Pinpoint the cell where the given text exists, returning its [x, y] midpoint coordinate. 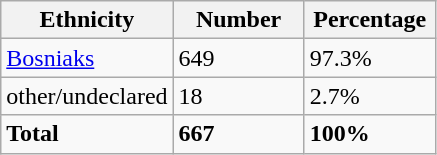
Total [87, 134]
2.7% [370, 96]
Percentage [370, 20]
Bosniaks [87, 58]
649 [238, 58]
18 [238, 96]
100% [370, 134]
Number [238, 20]
Ethnicity [87, 20]
667 [238, 134]
other/undeclared [87, 96]
97.3% [370, 58]
